For the text-containing cell, return its midpoint in (X, Y) coordinate format. 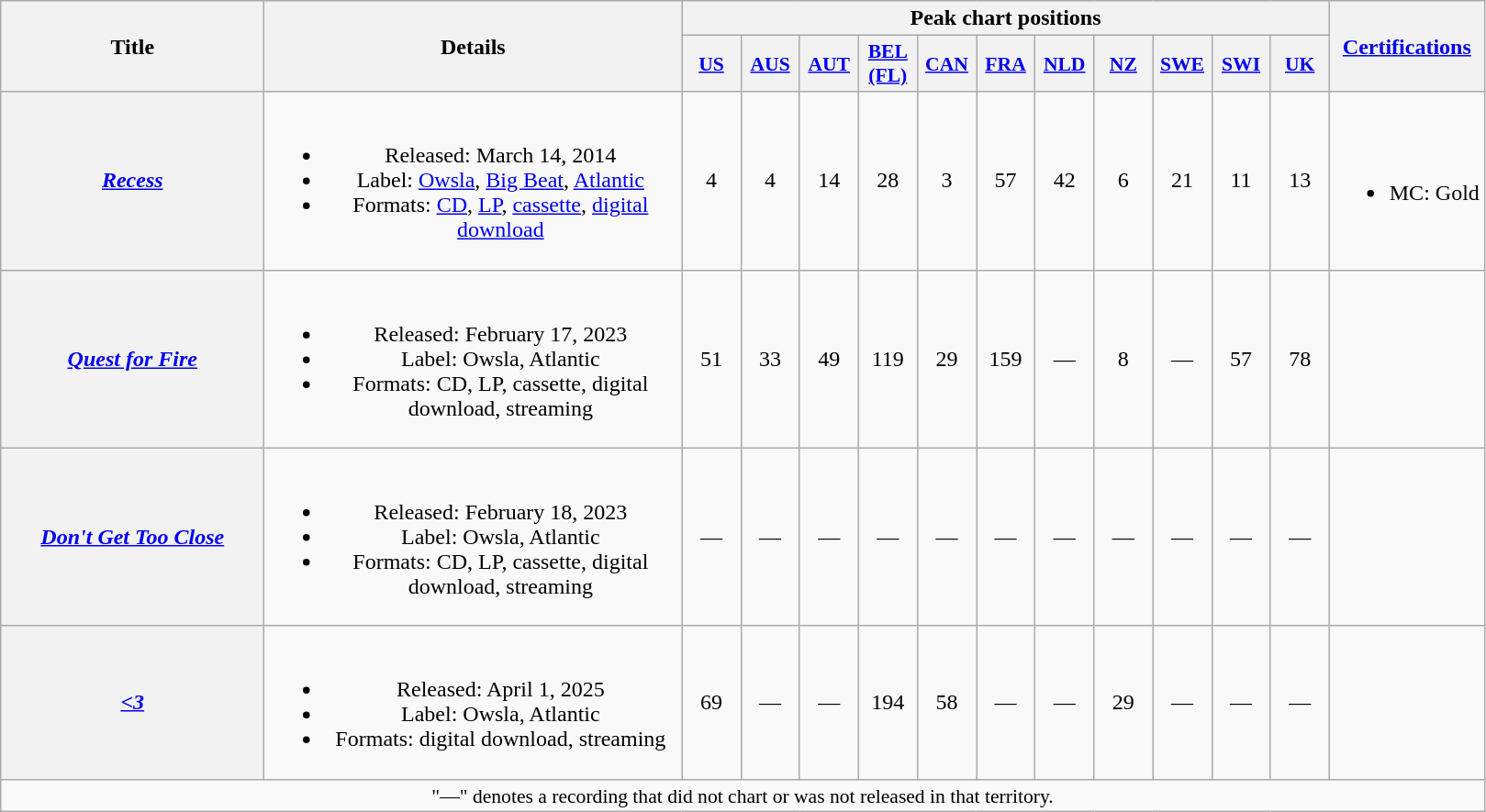
8 (1123, 359)
159 (1006, 359)
UK (1300, 64)
Certifications (1406, 46)
Released: February 18, 2023Label: Owsla, AtlanticFormats: CD, LP, cassette, digital download, streaming (474, 537)
3 (946, 181)
21 (1182, 181)
194 (888, 703)
Recess (132, 181)
Quest for Fire (132, 359)
28 (888, 181)
119 (888, 359)
Details (474, 46)
FRA (1006, 64)
Released: April 1, 2025Label: Owsla, AtlanticFormats: digital download, streaming (474, 703)
SWI (1241, 64)
Title (132, 46)
14 (829, 181)
"—" denotes a recording that did not chart or was not released in that territory. (743, 795)
SWE (1182, 64)
13 (1300, 181)
6 (1123, 181)
Released: March 14, 2014Label: Owsla, Big Beat, AtlanticFormats: CD, LP, cassette, digital download (474, 181)
33 (770, 359)
Peak chart positions (1006, 18)
AUT (829, 64)
AUS (770, 64)
US (711, 64)
58 (946, 703)
51 (711, 359)
Released: February 17, 2023Label: Owsla, AtlanticFormats: CD, LP, cassette, digital download, streaming (474, 359)
NLD (1065, 64)
78 (1300, 359)
CAN (946, 64)
BEL(FL) (888, 64)
Don't Get Too Close (132, 537)
11 (1241, 181)
<3 (132, 703)
NZ (1123, 64)
MC: Gold (1406, 181)
42 (1065, 181)
49 (829, 359)
69 (711, 703)
